Extract the (x, y) coordinate from the center of the cell holding the provided text.  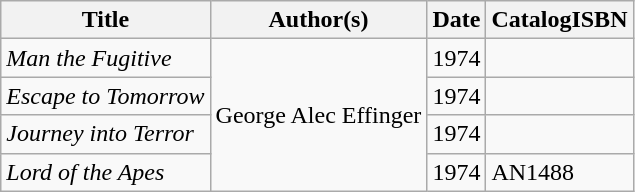
George Alec Effinger (318, 115)
Date (456, 20)
Escape to Tomorrow (106, 96)
Man the Fugitive (106, 58)
AN1488 (560, 172)
Lord of the Apes (106, 172)
Author(s) (318, 20)
Journey into Terror (106, 134)
CatalogISBN (560, 20)
Title (106, 20)
